Provide the (x, y) coordinate of the cell's center where the given text is located.  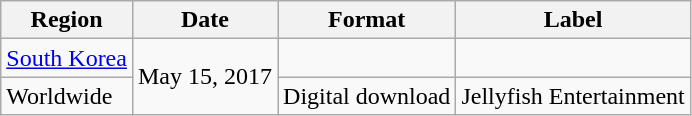
Digital download (367, 96)
May 15, 2017 (204, 77)
Jellyfish Entertainment (573, 96)
Region (67, 20)
South Korea (67, 58)
Format (367, 20)
Worldwide (67, 96)
Date (204, 20)
Label (573, 20)
